Provide the (X, Y) coordinate of the cell's center where the given text is located.  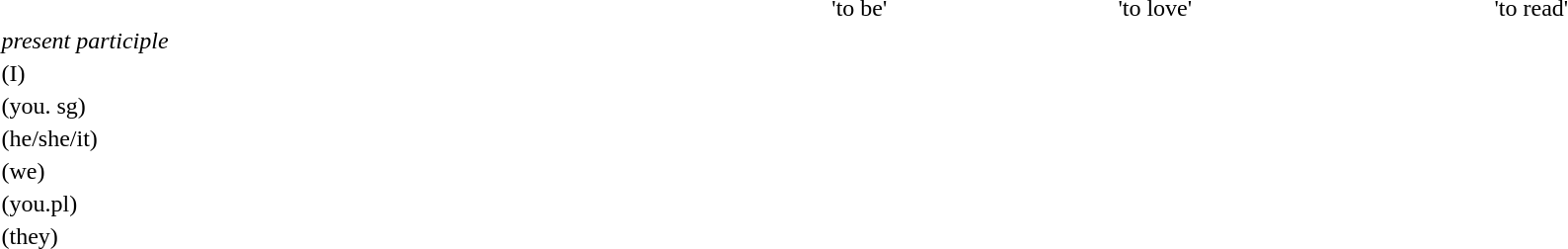
(you.pl) (414, 204)
(we) (414, 171)
present participle (414, 41)
(you. sg) (414, 106)
(he/she/it) (414, 138)
(I) (414, 73)
